Extract the [x, y] coordinate from the center of the cell holding the provided text.  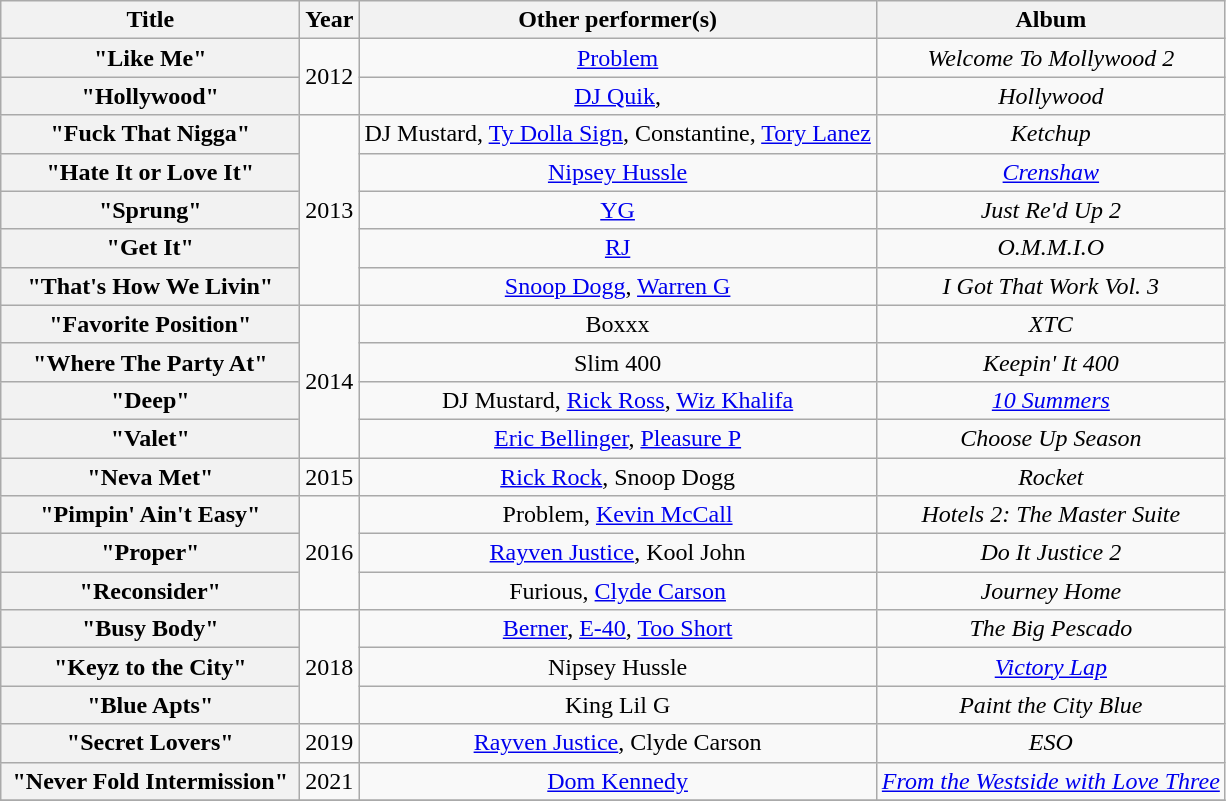
"Get It" [150, 248]
Problem [618, 58]
"Proper" [150, 553]
"Deep" [150, 400]
ESO [1050, 743]
"Keyz to the City" [150, 667]
Rick Rock, Snoop Dogg [618, 477]
Furious, Clyde Carson [618, 591]
Other performer(s) [618, 20]
2018 [330, 667]
Berner, E-40, Too Short [618, 629]
Rayven Justice, Clyde Carson [618, 743]
Crenshaw [1050, 172]
2021 [330, 781]
Hollywood [1050, 96]
"Valet" [150, 438]
Welcome To Mollywood 2 [1050, 58]
YG [618, 210]
Choose Up Season [1050, 438]
XTC [1050, 324]
Keepin' It 400 [1050, 362]
DJ Mustard, Ty Dolla Sign, Constantine, Tory Lanez [618, 134]
Journey Home [1050, 591]
"Secret Lovers" [150, 743]
10 Summers [1050, 400]
2012 [330, 77]
"Hollywood" [150, 96]
"Where The Party At" [150, 362]
"Never Fold Intermission" [150, 781]
Title [150, 20]
"Reconsider" [150, 591]
The Big Pescado [1050, 629]
2019 [330, 743]
Dom Kennedy [618, 781]
Ketchup [1050, 134]
Paint the City Blue [1050, 705]
"Fuck That Nigga" [150, 134]
2013 [330, 210]
Just Re'd Up 2 [1050, 210]
DJ Quik, [618, 96]
Snoop Dogg, Warren G [618, 286]
"Neva Met" [150, 477]
"Pimpin' Ain't Easy" [150, 515]
"Hate It or Love It" [150, 172]
2016 [330, 553]
Boxxx [618, 324]
"Favorite Position" [150, 324]
Problem, Kevin McCall [618, 515]
Year [330, 20]
RJ [618, 248]
O.M.M.I.O [1050, 248]
From the Westside with Love Three [1050, 781]
2015 [330, 477]
Rayven Justice, Kool John [618, 553]
"That's How We Livin" [150, 286]
Slim 400 [618, 362]
Eric Bellinger, Pleasure P [618, 438]
2014 [330, 381]
Album [1050, 20]
"Like Me" [150, 58]
"Busy Body" [150, 629]
Do It Justice 2 [1050, 553]
Rocket [1050, 477]
DJ Mustard, Rick Ross, Wiz Khalifa [618, 400]
"Blue Apts" [150, 705]
Hotels 2: The Master Suite [1050, 515]
I Got That Work Vol. 3 [1050, 286]
King Lil G [618, 705]
Victory Lap [1050, 667]
"Sprung" [150, 210]
